Provide the (X, Y) coordinate of the cell's center where the given text is located.  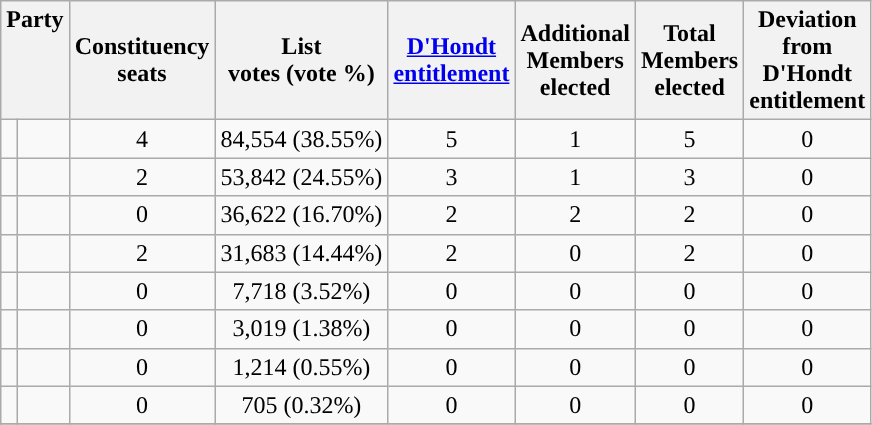
705 (0.32%) (302, 405)
DeviationfromD'Hondtentitlement (808, 60)
Listvotes (vote %) (302, 60)
AdditionalMemberselected (575, 60)
D'Hondtentitlement (452, 60)
53,842 (24.55%) (302, 177)
7,718 (3.52%) (302, 291)
Party (35, 60)
31,683 (14.44%) (302, 253)
84,554 (38.55%) (302, 139)
Constituencyseats (142, 60)
36,622 (16.70%) (302, 215)
1,214 (0.55%) (302, 367)
4 (142, 139)
3,019 (1.38%) (302, 329)
TotalMemberselected (689, 60)
